Capture the cell that displays the provided text and extract its (X, Y) central coordinate. 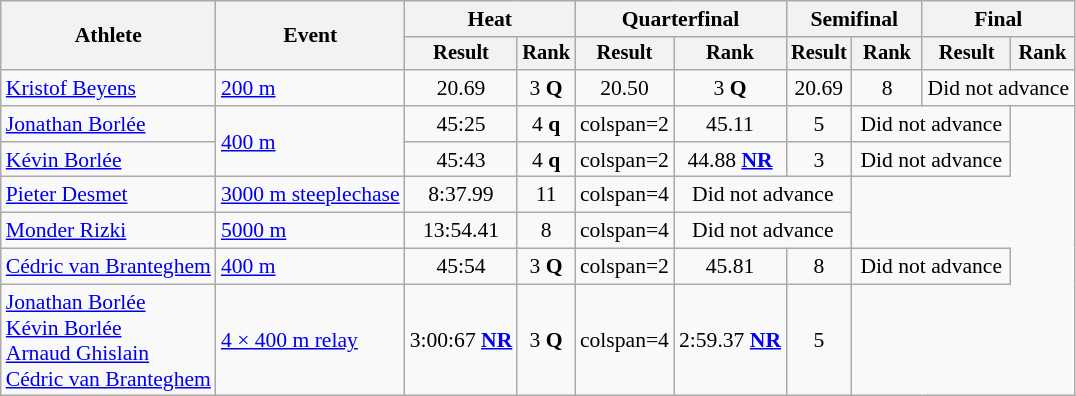
Athlete (108, 36)
3000 m steeplechase (310, 195)
45:43 (462, 160)
11 (546, 195)
3 (819, 160)
Quarterfinal (680, 19)
Jonathan Borlée (108, 124)
Final (998, 19)
2:59.37 NR (730, 340)
13:54.41 (462, 231)
45.81 (730, 267)
45:25 (462, 124)
Heat (490, 19)
Event (310, 36)
Cédric van Branteghem (108, 267)
5000 m (310, 231)
8:37.99 (462, 195)
Jonathan BorléeKévin BorléeArnaud GhislainCédric van Branteghem (108, 340)
45.11 (730, 124)
44.88 NR (730, 160)
45:54 (462, 267)
Kristof Beyens (108, 88)
Semifinal (854, 19)
Pieter Desmet (108, 195)
Monder Rizki (108, 231)
20.50 (624, 88)
3:00:67 NR (462, 340)
200 m (310, 88)
4 × 400 m relay (310, 340)
Kévin Borlée (108, 160)
